Return (X, Y) of the center of cell containing provided text 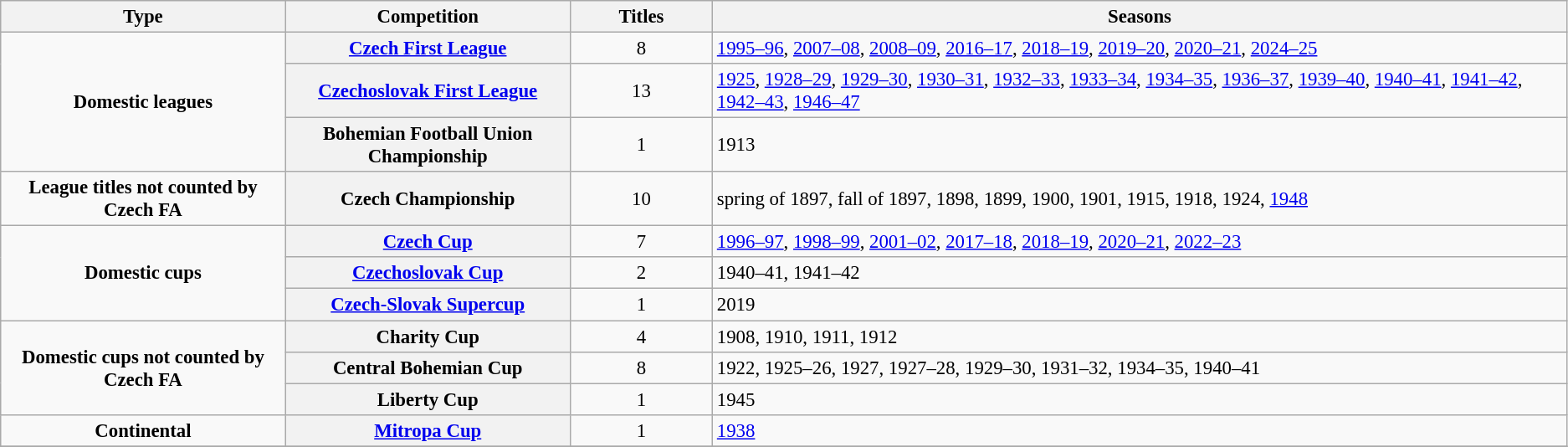
spring of 1897, fall of 1897, 1898, 1899, 1900, 1901, 1915, 1918, 1924, 1948 (1140, 199)
Domestic cups not counted by Czech FA (143, 368)
1945 (1140, 399)
7 (641, 242)
Charity Cup (428, 337)
1913 (1140, 146)
Continental (143, 430)
1995–96, 2007–08, 2008–09, 2016–17, 2018–19, 2019–20, 2020–21, 2024–25 (1140, 49)
Domestic cups (143, 273)
1922, 1925–26, 1927, 1927–28, 1929–30, 1931–32, 1934–35, 1940–41 (1140, 367)
Competition (428, 17)
Mitropa Cup (428, 430)
13 (641, 90)
Czech-Slovak Supercup (428, 305)
1925, 1928–29, 1929–30, 1930–31, 1932–33, 1933–34, 1934–35, 1936–37, 1939–40, 1940–41, 1941–42, 1942–43, 1946–47 (1140, 90)
Central Bohemian Cup (428, 367)
Czechoslovak First League (428, 90)
League titles not counted by Czech FA (143, 199)
1908, 1910, 1911, 1912 (1140, 337)
2 (641, 274)
Type (143, 17)
Czech First League (428, 49)
Domestic leagues (143, 102)
1938 (1140, 430)
Titles (641, 17)
2019 (1140, 305)
1940–41, 1941–42 (1140, 274)
Czech Championship (428, 199)
Bohemian Football Union Championship (428, 146)
1996–97, 1998–99, 2001–02, 2017–18, 2018–19, 2020–21, 2022–23 (1140, 242)
4 (641, 337)
Czech Cup (428, 242)
Seasons (1140, 17)
Czechoslovak Cup (428, 274)
10 (641, 199)
Liberty Cup (428, 399)
